Return the [x, y] coordinate for the center point of the cell that contains the specified text.  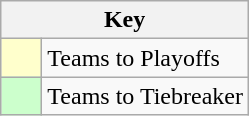
Teams to Playoffs [146, 58]
Key [125, 20]
Teams to Tiebreaker [146, 96]
